Capture the cell that displays the provided text and extract its (x, y) central coordinate. 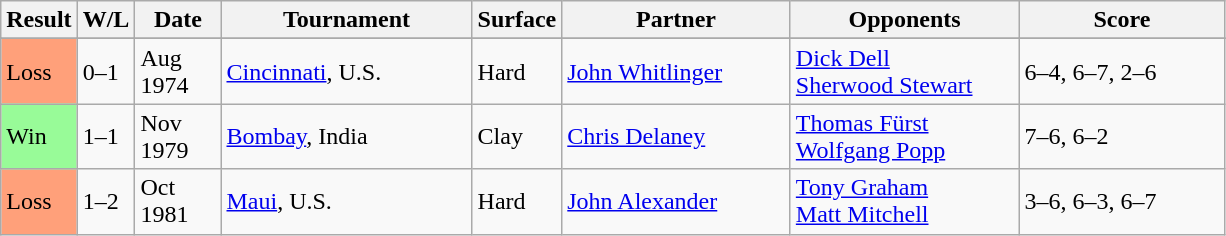
Date (178, 20)
Aug 1974 (178, 72)
Clay (517, 136)
Maui, U.S. (346, 202)
Partner (676, 20)
Cincinnati, U.S. (346, 72)
0–1 (106, 72)
Bombay, India (346, 136)
Score (1122, 20)
Tony Graham Matt Mitchell (904, 202)
Result (39, 20)
6–4, 6–7, 2–6 (1122, 72)
John Alexander (676, 202)
Nov 1979 (178, 136)
Chris Delaney (676, 136)
John Whitlinger (676, 72)
Oct 1981 (178, 202)
W/L (106, 20)
1–2 (106, 202)
Opponents (904, 20)
Tournament (346, 20)
7–6, 6–2 (1122, 136)
Win (39, 136)
Surface (517, 20)
3–6, 6–3, 6–7 (1122, 202)
Thomas Fürst Wolfgang Popp (904, 136)
1–1 (106, 136)
Dick Dell Sherwood Stewart (904, 72)
